For the text-containing cell, return its midpoint in [x, y] coordinate format. 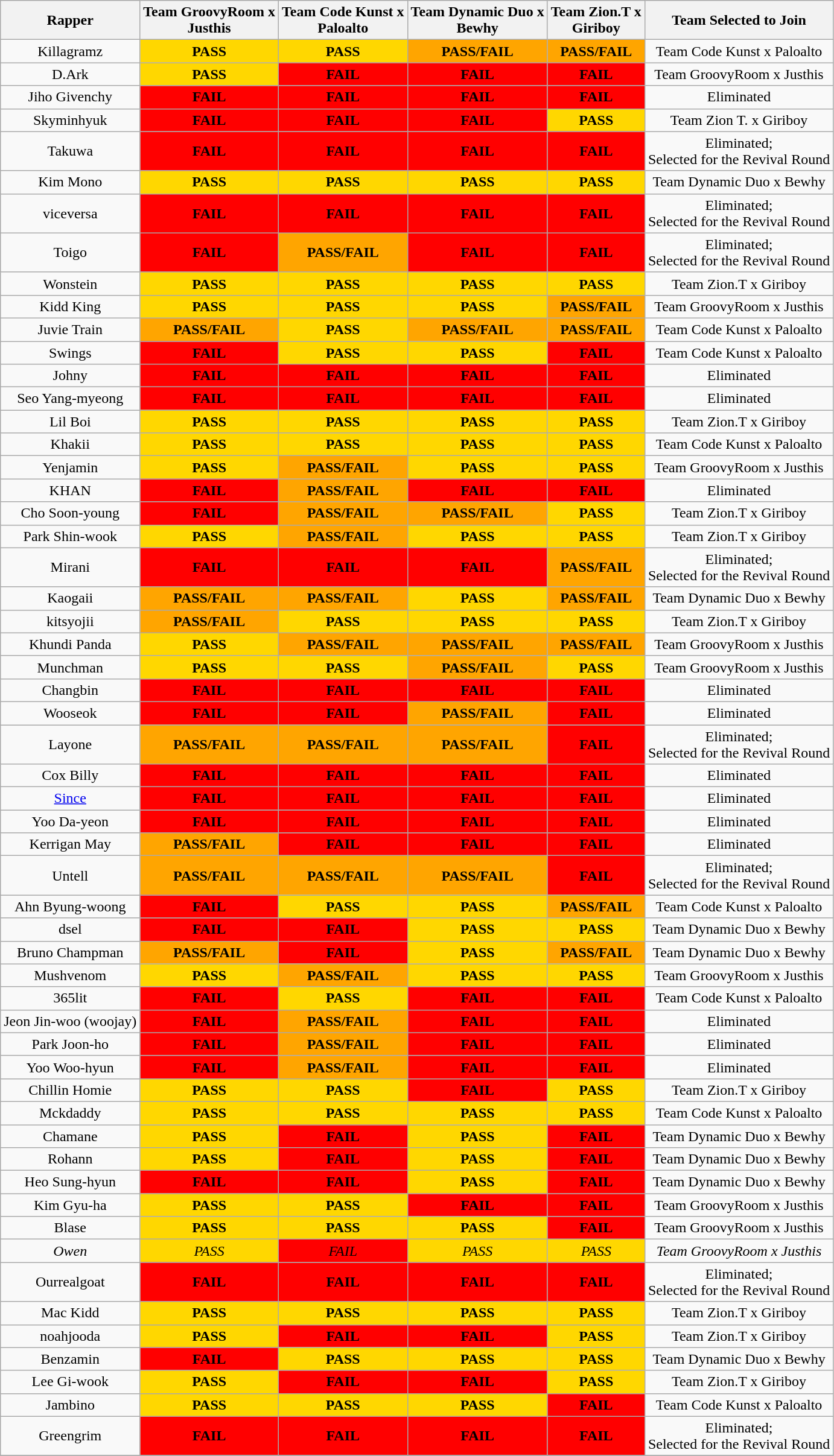
Ahn Byung-woong [70, 907]
Team Zion T. x Giriboy [739, 120]
Skyminhyuk [70, 120]
Owen [70, 1251]
Mac Kidd [70, 1313]
Kidd King [70, 306]
Blase [70, 1228]
Takuwa [70, 151]
Cho Soon-young [70, 513]
Bruno Champman [70, 952]
Heo Sung-hyun [70, 1182]
Changbin [70, 690]
Jiho Givenchy [70, 97]
Jambino [70, 1405]
Lee Gi-wook [70, 1382]
Yoo Woo-hyun [70, 1067]
Yoo Da-yeon [70, 821]
Jeon Jin-woo (woojay) [70, 1021]
Rohann [70, 1159]
Juvie Train [70, 329]
Kerrigan May [70, 844]
Kim Gyu-ha [70, 1205]
Toigo [70, 252]
D.Ark [70, 74]
Johny [70, 376]
Khakii [70, 445]
Killagramz [70, 51]
Mirani [70, 567]
Untell [70, 876]
365lit [70, 998]
noahjooda [70, 1336]
Swings [70, 353]
Wooseok [70, 713]
KHAN [70, 490]
Seo Yang-myeong [70, 399]
Wonstein [70, 283]
Park Shin-wook [70, 536]
Rapper [70, 21]
Khundi Panda [70, 644]
Greengrim [70, 1435]
Layone [70, 744]
Team Selected to Join [739, 21]
kitsyojii [70, 621]
Benzamin [70, 1359]
Kim Mono [70, 182]
Yenjamin [70, 467]
Mushvenom [70, 975]
Ourrealgoat [70, 1282]
Lil Boi [70, 422]
Kaogaii [70, 598]
Munchman [70, 667]
dsel [70, 929]
Cox Billy [70, 776]
Park Joon-ho [70, 1044]
Chillin Homie [70, 1090]
Mckdaddy [70, 1113]
Since [70, 799]
viceversa [70, 214]
Chamane [70, 1136]
